For the text-containing cell, return its midpoint in (x, y) coordinate format. 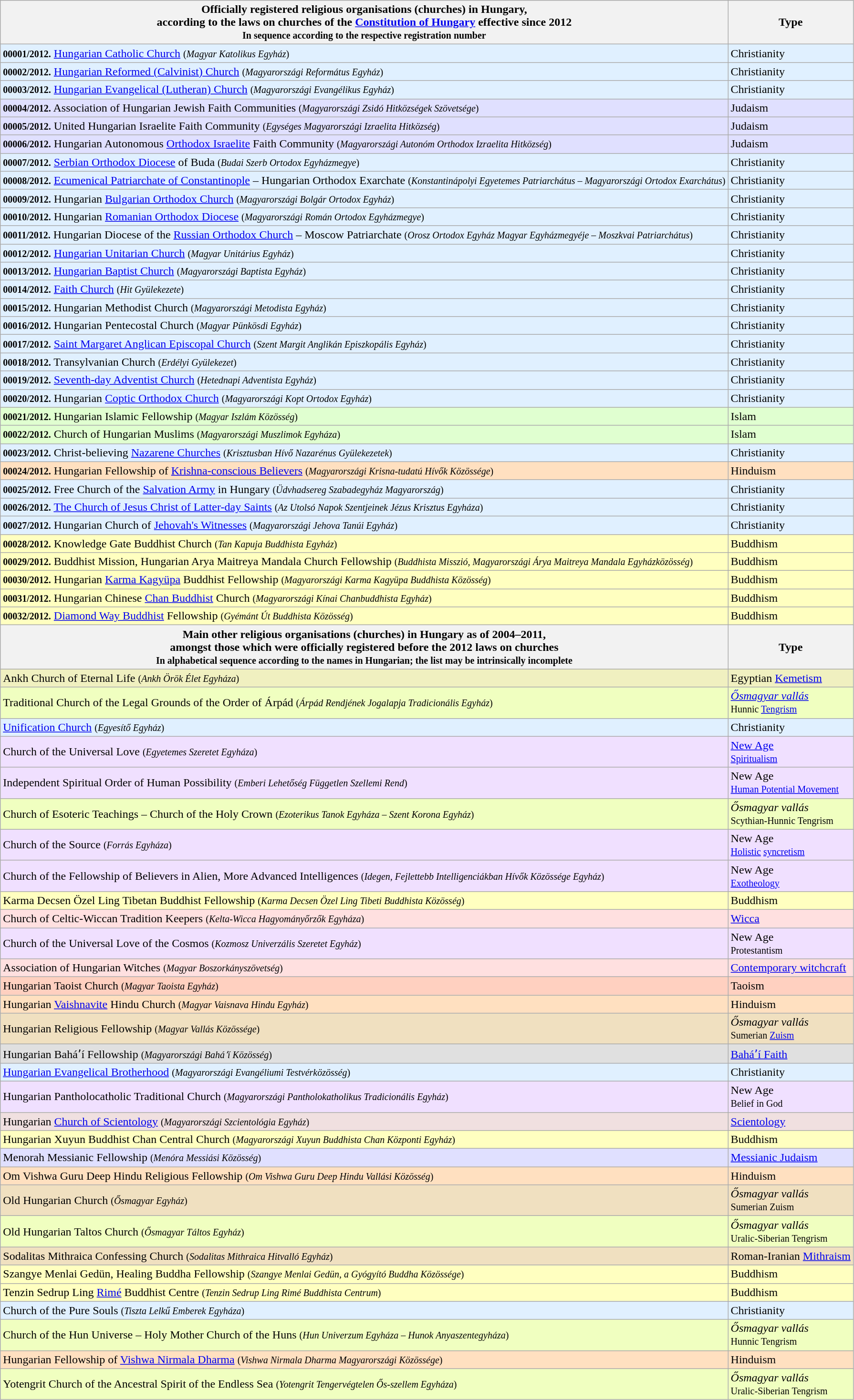
Wicca (791, 918)
00013/2012. Hungarian Baptist Church (Magyarországi Baptista Egyház) (365, 271)
00016/2012. Hungarian Pentecostal Church (Magyar Pünkösdi Egyház) (365, 326)
00025/2012. Free Church of the Salvation Army in Hungary (Üdvhadsereg Szabadegyház Magyarország) (365, 489)
Om Vishwa Guru Deep Hindu Religious Fellowship (Om Vishwa Guru Deep Hindu Vallási Közösség) (365, 1176)
Association of Hungarian Witches (Magyar Boszorkányszövetség) (365, 968)
00022/2012. Church of Hungarian Muslims (Magyarországi Muszlimok Egyháza) (365, 434)
Hungarian Taoist Church (Magyar Taoista Egyház) (365, 986)
00003/2012. Hungarian Evangelical (Lutheran) Church (Magyarországi Evangélikus Egyház) (365, 90)
Church of the Universal Love (Egyetemes Szeretet Egyháza) (365, 751)
00004/2012. Association of Hungarian Jewish Faith Communities (Magyarországi Zsidó Hitközségek Szövetsége) (365, 108)
00021/2012. Hungarian Islamic Fellowship (Magyar Iszlám Közösség) (365, 416)
00018/2012. Transylvanian Church (Erdélyi Gyülekezet) (365, 362)
Church of Esoteric Teachings – Church of the Holy Crown (Ezoterikus Tanok Egyháza – Szent Korona Egyház) (365, 813)
00014/2012. Faith Church (Hit Gyülekezete) (365, 289)
Unification Church (Egyesítő Egyház) (365, 727)
Scientology (791, 1121)
00002/2012. Hungarian Reformed (Calvinist) Church (Magyarországi Református Egyház) (365, 72)
Hungarian Fellowship of Vishwa Nirmala Dharma (Vishwa Nirmala Dharma Magyarországi Közössége) (365, 1359)
Roman-Iranian Mithraism (791, 1256)
Hungarian Xuyun Buddhist Chan Central Church (Magyarországi Xuyun Buddhista Chan Központi Egyház) (365, 1140)
New AgeProtestantism (791, 943)
Taoism (791, 986)
Traditional Church of the Legal Grounds of the Order of Árpád (Árpád Rendjének Jogalapja Tradicionális Egyház) (365, 703)
Contemporary witchcraft (791, 968)
Ősmagyar vallásScythian-Hunnic Tengrism (791, 813)
Tenzin Sedrup Ling Rimé Buddhist Centre (Tenzin Sedrup Ling Rimé Buddhista Centrum) (365, 1292)
Hungarian Pantholocatholic Traditional Church (Magyarországi Pantholokatholikus Tradicionális Egyház) (365, 1097)
00020/2012. Hungarian Coptic Orthodox Church (Magyarországi Kopt Ortodox Egyház) (365, 398)
Szangye Menlai Gedün, Healing Buddha Fellowship (Szangye Menlai Gedün, a Gyógyító Buddha Közössége) (365, 1274)
Hungarian Religious Fellowship (Magyar Vallás Közössége) (365, 1029)
Hungarian Church of Scientology (Magyarországi Szcientológia Egyház) (365, 1121)
00015/2012. Hungarian Methodist Church (Magyarországi Metodista Egyház) (365, 308)
00023/2012. Christ-believing Nazarene Churches (Krisztusban Hívő Nazarénus Gyülekezetek) (365, 453)
00030/2012. Hungarian Karma Kagyüpa Buddhist Fellowship (Magyarországi Karma Kagyüpa Buddhista Közösség) (365, 580)
New AgeExotheology (791, 875)
00031/2012. Hungarian Chinese Chan Buddhist Church (Magyarországi Kínai Chanbuddhista Egyház) (365, 598)
00027/2012. Hungarian Church of Jehovah's Witnesses (Magyarországi Jehova Tanúi Egyház) (365, 525)
00032/2012. Diamond Way Buddhist Fellowship (Gyémánt Út Buddhista Közösség) (365, 616)
Old Hungarian Church (Ősmagyar Egyház) (365, 1201)
Church of the Fellowship of Believers in Alien, More Advanced Intelligences (Idegen, Fejlettebb Intelligenciákban Hívők Közössége Egyház) (365, 875)
00010/2012. Hungarian Romanian Orthodox Diocese (Magyarországi Román Ortodox Egyházmegye) (365, 216)
Old Hungarian Taltos Church (Ősmagyar Táltos Egyház) (365, 1231)
Hungarian Evangelical Brotherhood (Magyarországi Evangéliumi Testvérközösség) (365, 1072)
Independent Spiritual Order of Human Possibility (Emberi Lehetőség Független Szellemi Rend) (365, 783)
Baháʼí Faith (791, 1054)
New AgeBelief in God (791, 1097)
Menorah Messianic Fellowship (Menóra Messiási Közösség) (365, 1158)
00019/2012. Seventh-day Adventist Church (Hetednapi Adventista Egyház) (365, 380)
00005/2012. United Hungarian Israelite Faith Community (Egységes Magyarországi Izraelita Hitközség) (365, 126)
00028/2012. Knowledge Gate Buddhist Church (Tan Kapuja Buddhista Egyház) (365, 543)
00007/2012. Serbian Orthodox Diocese of Buda (Budai Szerb Ortodox Egyházmegye) (365, 162)
00006/2012. Hungarian Autonomous Orthodox Israelite Faith Community (Magyarországi Autonóm Orthodox Izraelita Hitközség) (365, 144)
Messianic Judaism (791, 1158)
00024/2012. Hungarian Fellowship of Krishna-conscious Believers (Magyarországi Krisna-tudatú Hívők Közössége) (365, 471)
Yotengrit Church of the Ancestral Spirit of the Endless Sea (Yotengrit Tengervégtelen Ős-szellem Egyháza) (365, 1384)
00012/2012. Hungarian Unitarian Church (Magyar Unitárius Egyház) (365, 253)
Church of the Source (Forrás Egyháza) (365, 845)
Egyptian Kemetism (791, 678)
Karma Decsen Özel Ling Tibetan Buddhist Fellowship (Karma Decsen Özel Ling Tibeti Buddhista Közösség) (365, 900)
New AgeSpiritualism (791, 751)
Ankh Church of Eternal Life (Ankh Örök Élet Egyháza) (365, 678)
Hungarian Baháʼí Fellowship (Magyarországi Baháʼí Közösség) (365, 1054)
00026/2012. The Church of Jesus Christ of Latter-day Saints (Az Utolsó Napok Szentjeinek Jézus Krisztus Egyháza) (365, 507)
New AgeHuman Potential Movement (791, 783)
Church of Celtic-Wiccan Tradition Keepers (Kelta-Wicca Hagyományőrzők Egyháza) (365, 918)
00001/2012. Hungarian Catholic Church (Magyar Katolikus Egyház) (365, 53)
Church of the Universal Love of the Cosmos (Kozmosz Univerzális Szeretet Egyház) (365, 943)
Hungarian Vaishnavite Hindu Church (Magyar Vaisnava Hindu Egyház) (365, 1004)
00009/2012. Hungarian Bulgarian Orthodox Church (Magyarországi Bolgár Ortodox Egyház) (365, 198)
New AgeHolistic syncretism (791, 845)
Church of the Hun Universe – Holy Mother Church of the Huns (Hun Univerzum Egyháza – Hunok Anyaszentegyháza) (365, 1335)
00017/2012. Saint Margaret Anglican Episcopal Church (Szent Margit Anglikán Episzkopális Egyház) (365, 344)
Church of the Pure Souls (Tiszta Lelkű Emberek Egyháza) (365, 1310)
Sodalitas Mithraica Confessing Church (Sodalitas Mithraica Hitvalló Egyház) (365, 1256)
